Capture the cell that displays the provided text and extract its [X, Y] central coordinate. 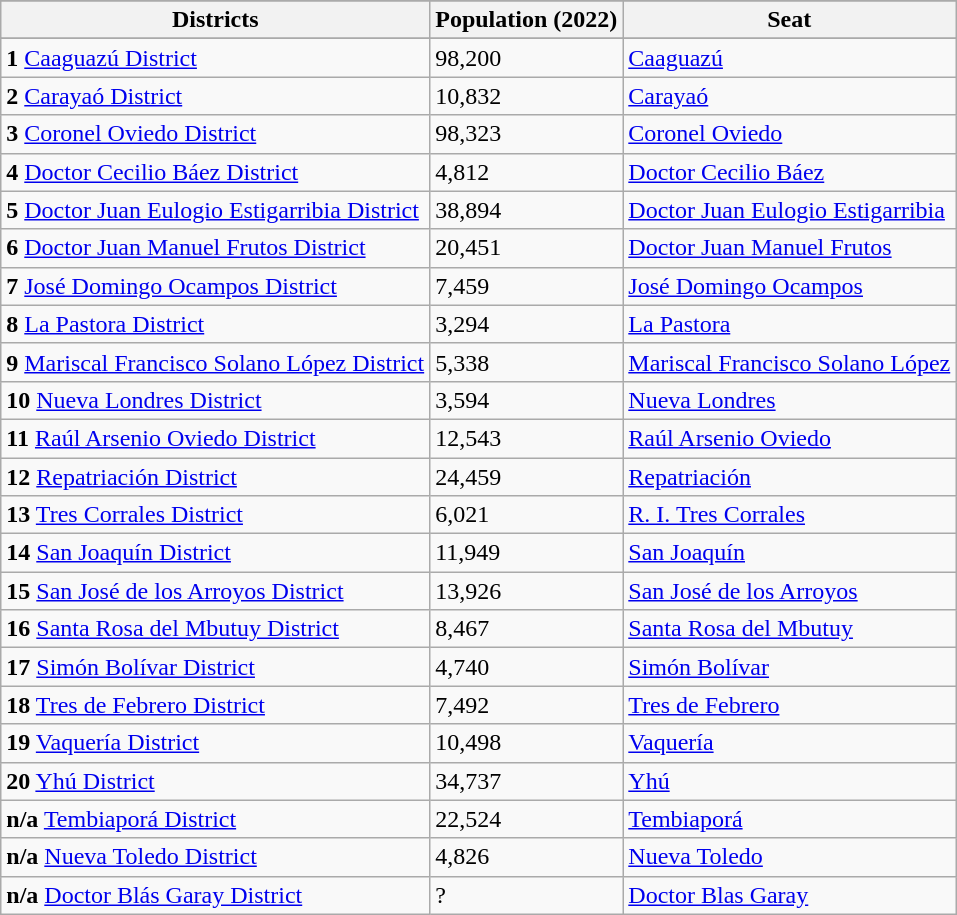
20 Yhú District [216, 781]
Seat [790, 20]
7,459 [526, 286]
14 San Joaquín District [216, 553]
4,812 [526, 172]
24,459 [526, 477]
98,323 [526, 134]
Carayaó [790, 96]
6 Doctor Juan Manuel Frutos District [216, 248]
13 Tres Corrales District [216, 515]
98,200 [526, 58]
6,021 [526, 515]
3 Coronel Oviedo District [216, 134]
Doctor Cecilio Báez [790, 172]
Caaguazú [790, 58]
José Domingo Ocampos [790, 286]
n/a Nueva Toledo District [216, 857]
22,524 [526, 819]
10 Nueva Londres District [216, 400]
Nueva Londres [790, 400]
n/a Tembiaporá District [216, 819]
3,294 [526, 324]
Mariscal Francisco Solano López [790, 362]
18 Tres de Febrero District [216, 705]
34,737 [526, 781]
Yhú [790, 781]
2 Carayaó District [216, 96]
7,492 [526, 705]
8 La Pastora District [216, 324]
19 Vaquería District [216, 743]
Nueva Toledo [790, 857]
Doctor Juan Manuel Frutos [790, 248]
Raúl Arsenio Oviedo [790, 438]
San José de los Arroyos [790, 591]
Population (2022) [526, 20]
Vaquería [790, 743]
3,594 [526, 400]
10,498 [526, 743]
R. I. Tres Corrales [790, 515]
4,740 [526, 667]
4,826 [526, 857]
Tres de Febrero [790, 705]
5,338 [526, 362]
Districts [216, 20]
15 San José de los Arroyos District [216, 591]
17 Simón Bolívar District [216, 667]
12 Repatriación District [216, 477]
8,467 [526, 629]
Simón Bolívar [790, 667]
11 Raúl Arsenio Oviedo District [216, 438]
4 Doctor Cecilio Báez District [216, 172]
10,832 [526, 96]
Coronel Oviedo [790, 134]
Tembiaporá [790, 819]
20,451 [526, 248]
5 Doctor Juan Eulogio Estigarribia District [216, 210]
38,894 [526, 210]
1 Caaguazú District [216, 58]
Repatriación [790, 477]
Doctor Blas Garay [790, 895]
n/a Doctor Blás Garay District [216, 895]
9 Mariscal Francisco Solano López District [216, 362]
13,926 [526, 591]
La Pastora [790, 324]
12,543 [526, 438]
San Joaquín [790, 553]
Santa Rosa del Mbutuy [790, 629]
11,949 [526, 553]
16 Santa Rosa del Mbutuy District [216, 629]
7 José Domingo Ocampos District [216, 286]
Doctor Juan Eulogio Estigarribia [790, 210]
? [526, 895]
